Pinpoint the cell where the given text exists, returning its [x, y] midpoint coordinate. 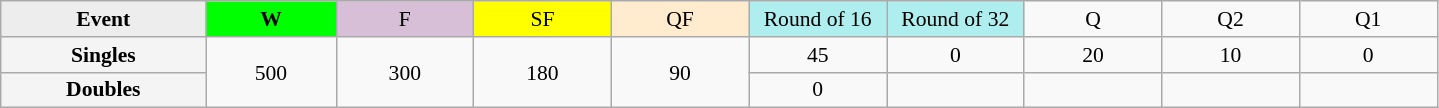
45 [818, 55]
Round of 32 [955, 19]
QF [680, 19]
Q [1093, 19]
Singles [104, 55]
20 [1093, 55]
F [405, 19]
Q2 [1231, 19]
180 [543, 72]
Doubles [104, 90]
Event [104, 19]
300 [405, 72]
W [271, 19]
Q1 [1368, 19]
500 [271, 72]
Round of 16 [818, 19]
90 [680, 72]
10 [1231, 55]
SF [543, 19]
